Pinpoint the cell where the given text exists, returning its (X, Y) midpoint coordinate. 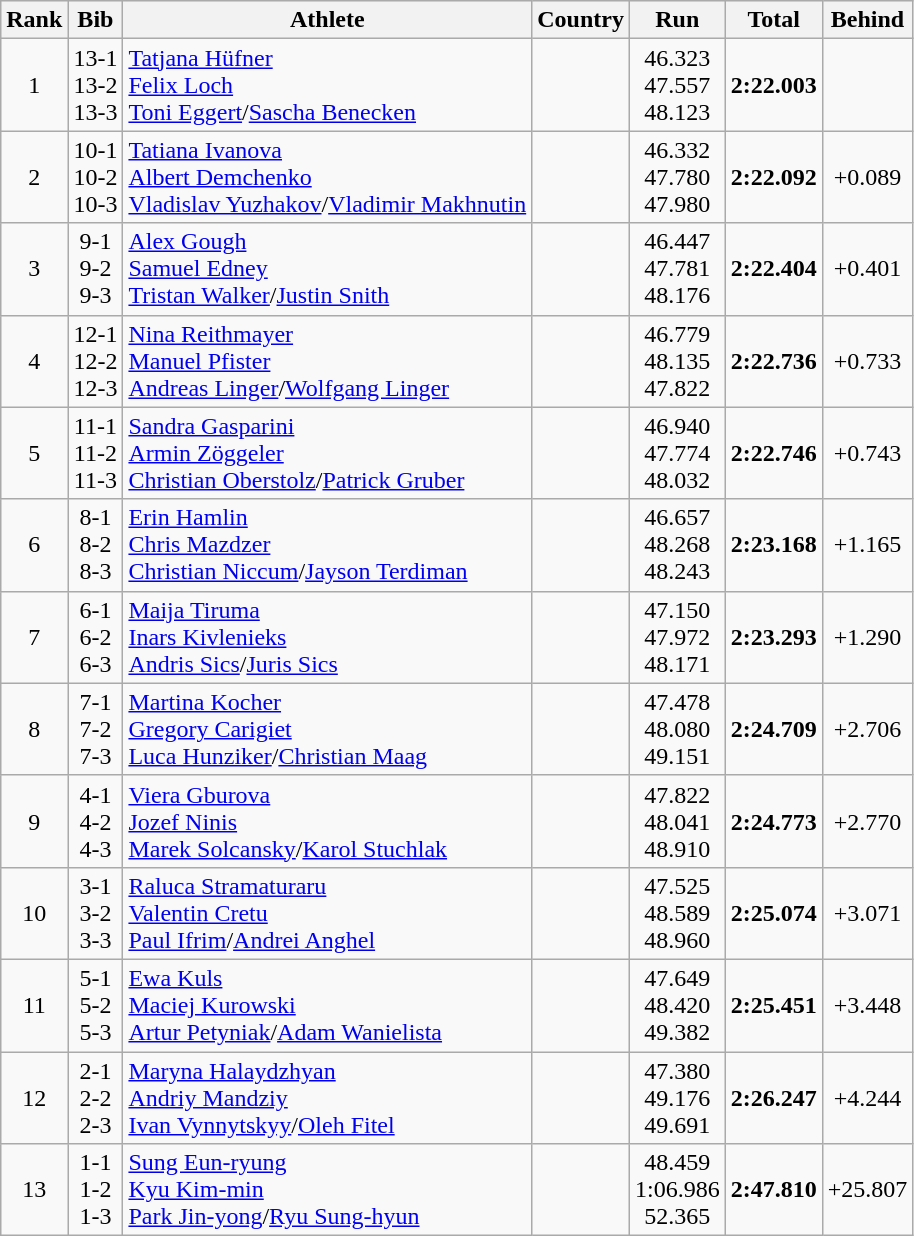
47.38049.17649.691 (677, 1098)
47.15047.97248.171 (677, 637)
13-113-213-3 (96, 85)
2:25.074 (774, 913)
2:47.810 (774, 1190)
Viera GburovaJozef NinisMarek Solcansky/Karol Stuchlak (328, 821)
2:22.404 (774, 269)
Country (581, 20)
5 (34, 453)
Total (774, 20)
2-12-22-3 (96, 1098)
Rank (34, 20)
5-15-25-3 (96, 1005)
12-112-212-3 (96, 361)
Maryna HalaydzhyanAndriy MandziyIvan Vynnytskyy/Oleh Fitel (328, 1098)
8-18-28-3 (96, 545)
Behind (868, 20)
2:22.092 (774, 177)
48.4591:06.98652.365 (677, 1190)
47.64948.42049.382 (677, 1005)
+0.743 (868, 453)
46.44747.78148.176 (677, 269)
Sung Eun-ryungKyu Kim-minPark Jin-yong/Ryu Sung-hyun (328, 1190)
+2.706 (868, 729)
4-14-24-3 (96, 821)
2:24.709 (774, 729)
+1.290 (868, 637)
2:25.451 (774, 1005)
Sandra GaspariniArmin ZöggelerChristian Oberstolz/Patrick Gruber (328, 453)
Tatiana IvanovaAlbert DemchenkoVladislav Yuzhakov/Vladimir Makhnutin (328, 177)
+1.165 (868, 545)
+25.807 (868, 1190)
Maija TirumaInars KivlenieksAndris Sics/Juris Sics (328, 637)
Martina KocherGregory CarigietLuca Hunziker/Christian Maag (328, 729)
2:23.293 (774, 637)
Alex GoughSamuel EdneyTristan Walker/Justin Snith (328, 269)
Erin HamlinChris MazdzerChristian Niccum/Jayson Terdiman (328, 545)
12 (34, 1098)
47.52548.58948.960 (677, 913)
2:23.168 (774, 545)
46.77948.13547.822 (677, 361)
10-110-210-3 (96, 177)
46.94047.77448.032 (677, 453)
2 (34, 177)
1 (34, 85)
2:22.003 (774, 85)
+4.244 (868, 1098)
1-11-21-3 (96, 1190)
6-16-26-3 (96, 637)
2:24.773 (774, 821)
Tatjana HüfnerFelix LochToni Eggert/Sascha Benecken (328, 85)
46.32347.55748.123 (677, 85)
46.33247.78047.980 (677, 177)
47.82248.04148.910 (677, 821)
+0.089 (868, 177)
11-111-211-3 (96, 453)
2:22.746 (774, 453)
Bib (96, 20)
47.47848.08049.151 (677, 729)
Raluca StramaturaruValentin CretuPaul Ifrim/Andrei Anghel (328, 913)
+3.448 (868, 1005)
6 (34, 545)
+0.733 (868, 361)
46.65748.26848.243 (677, 545)
4 (34, 361)
10 (34, 913)
3 (34, 269)
8 (34, 729)
+3.071 (868, 913)
2:22.736 (774, 361)
7 (34, 637)
Nina ReithmayerManuel PfisterAndreas Linger/Wolfgang Linger (328, 361)
+2.770 (868, 821)
9-19-29-3 (96, 269)
9 (34, 821)
13 (34, 1190)
Ewa KulsMaciej KurowskiArtur Petyniak/Adam Wanielista (328, 1005)
+0.401 (868, 269)
3-13-23-3 (96, 913)
11 (34, 1005)
Run (677, 20)
2:26.247 (774, 1098)
Athlete (328, 20)
7-17-27-3 (96, 729)
